Pinpoint the cell where the given text exists, returning its (x, y) midpoint coordinate. 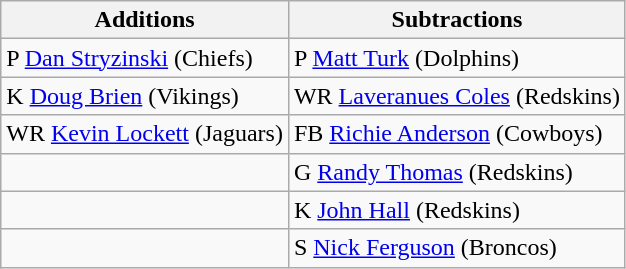
Subtractions (456, 20)
P Dan Stryzinski (Chiefs) (145, 58)
WR Laveranues Coles (Redskins) (456, 96)
K Doug Brien (Vikings) (145, 96)
WR Kevin Lockett (Jaguars) (145, 134)
S Nick Ferguson (Broncos) (456, 248)
K John Hall (Redskins) (456, 210)
Additions (145, 20)
P Matt Turk (Dolphins) (456, 58)
FB Richie Anderson (Cowboys) (456, 134)
G Randy Thomas (Redskins) (456, 172)
